Determine the (x, y) coordinate at the center of the cell enclosing the given text.  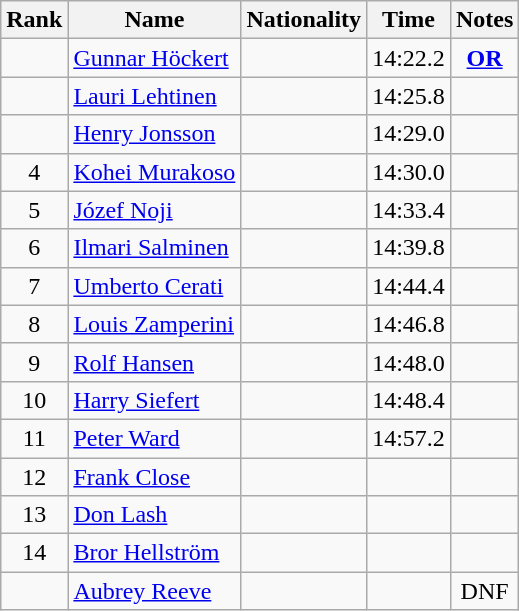
8 (34, 324)
14:48.4 (409, 400)
Frank Close (154, 477)
12 (34, 477)
Kohei Murakoso (154, 172)
Nationality (304, 20)
14:22.2 (409, 58)
Don Lash (154, 515)
9 (34, 362)
14:30.0 (409, 172)
14:33.4 (409, 210)
DNF (484, 591)
5 (34, 210)
Aubrey Reeve (154, 591)
14:57.2 (409, 438)
Peter Ward (154, 438)
Lauri Lehtinen (154, 96)
Time (409, 20)
Umberto Cerati (154, 286)
14:39.8 (409, 248)
6 (34, 248)
Notes (484, 20)
Ilmari Salminen (154, 248)
11 (34, 438)
OR (484, 58)
Józef Noji (154, 210)
14:29.0 (409, 134)
Louis Zamperini (154, 324)
Rolf Hansen (154, 362)
7 (34, 286)
14 (34, 553)
4 (34, 172)
Gunnar Höckert (154, 58)
Rank (34, 20)
14:44.4 (409, 286)
14:25.8 (409, 96)
Harry Siefert (154, 400)
Name (154, 20)
10 (34, 400)
13 (34, 515)
Henry Jonsson (154, 134)
14:46.8 (409, 324)
14:48.0 (409, 362)
Bror Hellström (154, 553)
